Search for the cell housing the specified text and yield its (X, Y) center coordinate. 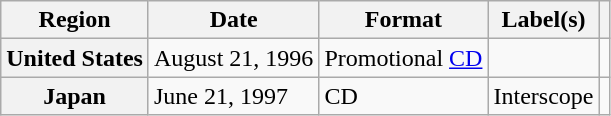
Japan (75, 96)
United States (75, 58)
Interscope (544, 96)
CD (404, 96)
Format (404, 20)
Label(s) (544, 20)
Promotional CD (404, 58)
June 21, 1997 (233, 96)
August 21, 1996 (233, 58)
Region (75, 20)
Date (233, 20)
